Find where the given text appears and provide that cell's center as [x, y] coordinate. 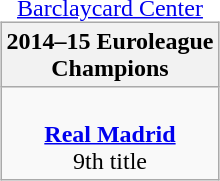
2014–15 Euroleague Champions [110, 54]
Real Madrid9th title [110, 133]
